Find where the given text appears and provide that cell's center as [X, Y] coordinate. 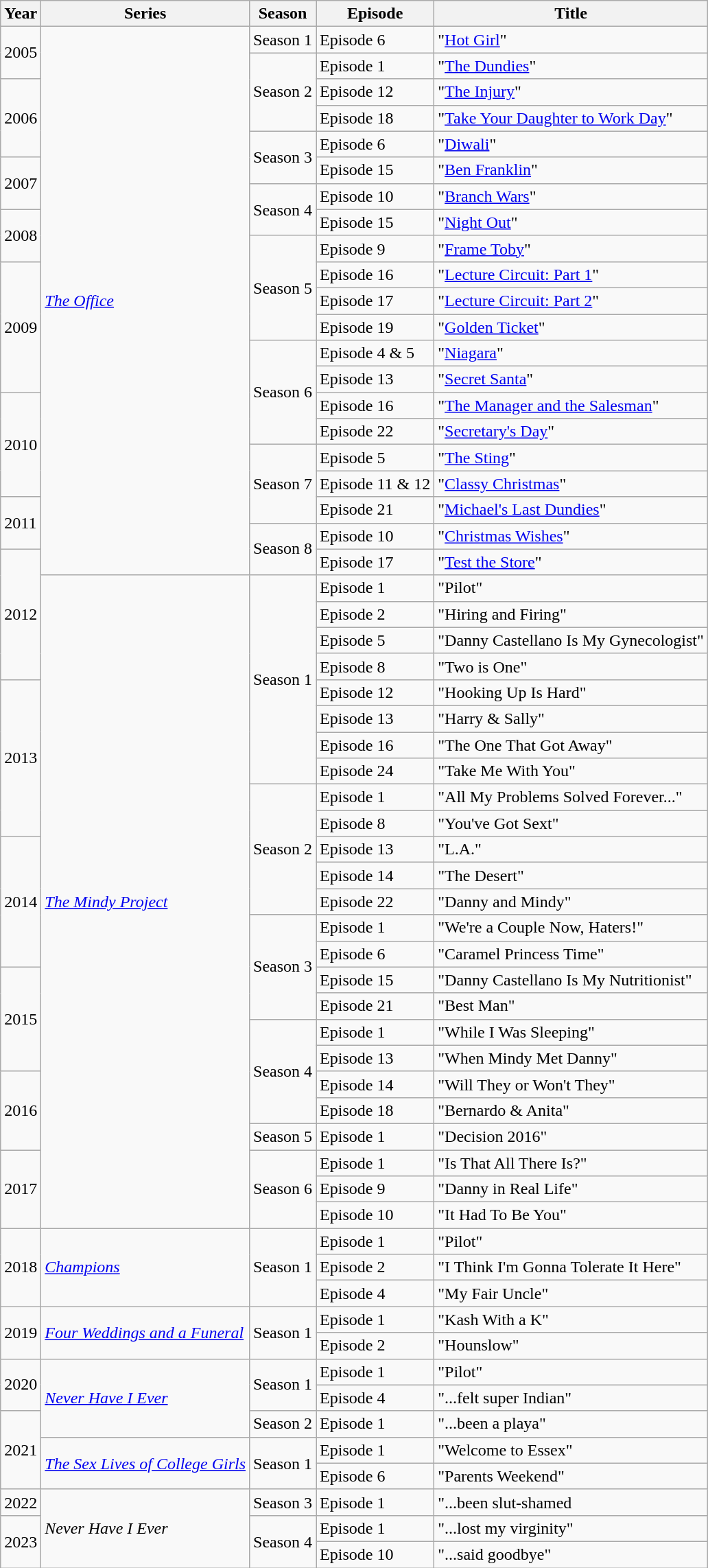
"...lost my virginity" [571, 1528]
"Two is One" [571, 666]
"Best Man" [571, 1006]
"The Manager and the Salesman" [571, 406]
"...said goodbye" [571, 1554]
Episode [375, 14]
Season 8 [283, 549]
Title [571, 14]
"Danny Castellano Is My Nutritionist" [571, 980]
2023 [21, 1541]
"The Injury" [571, 92]
2007 [21, 183]
2012 [21, 614]
"You've Got Sext" [571, 823]
The Office [145, 301]
"When Mindy Met Danny" [571, 1058]
Episode 4 & 5 [375, 353]
2009 [21, 327]
2005 [21, 53]
"Secretary's Day" [571, 432]
"...been a playa" [571, 1424]
"Danny and Mindy" [571, 902]
"Test the Store" [571, 562]
Episode 19 [375, 327]
"Decision 2016" [571, 1136]
"The Sting" [571, 458]
"Secret Santa" [571, 379]
"All My Problems Solved Forever..." [571, 797]
"We're a Couple Now, Haters!" [571, 928]
"My Fair Uncle" [571, 1294]
"It Had To Be You" [571, 1215]
2019 [21, 1333]
"The Dundies" [571, 66]
"Hounslow" [571, 1346]
"Hooking Up Is Hard" [571, 692]
"Bernardo & Anita" [571, 1110]
"Caramel Princess Time" [571, 954]
2020 [21, 1385]
2015 [21, 1019]
"Welcome to Essex" [571, 1450]
"Christmas Wishes" [571, 536]
2016 [21, 1110]
"Michael's Last Dundies" [571, 510]
"Hiring and Firing" [571, 614]
"Lecture Circuit: Part 2" [571, 301]
Champions [145, 1267]
"Harry & Sally" [571, 718]
2018 [21, 1267]
2022 [21, 1502]
"Parents Weekend" [571, 1476]
"While I Was Sleeping" [571, 1032]
"Danny Castellano Is My Gynecologist" [571, 640]
"Classy Christmas" [571, 484]
"Branch Wars" [571, 196]
"L.A." [571, 850]
Season 7 [283, 484]
"The One That Got Away" [571, 745]
"Lecture Circuit: Part 1" [571, 274]
"Niagara" [571, 353]
2014 [21, 902]
"Frame Toby" [571, 248]
Four Weddings and a Funeral [145, 1333]
"Is That All There Is?" [571, 1163]
"Kash With a K" [571, 1320]
"Take Me With You" [571, 771]
2008 [21, 235]
"I Think I'm Gonna Tolerate It Here" [571, 1267]
The Mindy Project [145, 902]
"...been slut-shamed [571, 1502]
2010 [21, 445]
"Night Out" [571, 222]
Season [283, 14]
"...felt super Indian" [571, 1398]
"The Desert" [571, 876]
"Ben Franklin" [571, 170]
2021 [21, 1450]
"Danny in Real Life" [571, 1189]
Episode 24 [375, 771]
2011 [21, 523]
Episode 11 & 12 [375, 484]
"Will They or Won't They" [571, 1084]
"Diwali" [571, 144]
Series [145, 14]
"Hot Girl" [571, 40]
Year [21, 14]
2013 [21, 758]
"Take Your Daughter to Work Day" [571, 118]
2006 [21, 118]
2017 [21, 1189]
"Golden Ticket" [571, 327]
The Sex Lives of College Girls [145, 1463]
